Detect which cell encompasses the target text, then output its [X, Y] center coordinate. 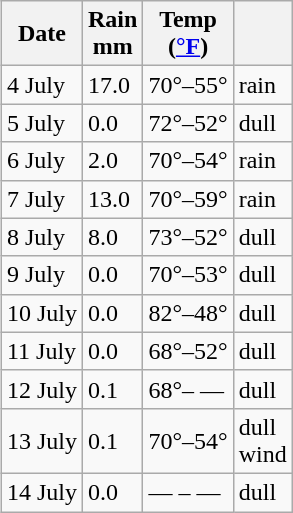
Temp(°F) [188, 34]
Date [42, 34]
72°–52° [188, 123]
13 July [42, 440]
5 July [42, 123]
68°– — [188, 389]
11 July [42, 351]
73°–52° [188, 237]
14 July [42, 492]
12 July [42, 389]
7 July [42, 199]
82°–48° [188, 313]
Rainmm [113, 34]
— – — [188, 492]
70°–59° [188, 199]
10 July [42, 313]
dullwind [262, 440]
70°–53° [188, 275]
13.0 [113, 199]
68°–52° [188, 351]
2.0 [113, 161]
8 July [42, 237]
6 July [42, 161]
70°–55° [188, 85]
8.0 [113, 237]
9 July [42, 275]
4 July [42, 85]
17.0 [113, 85]
